Detect which cell encompasses the target text, then output its (x, y) center coordinate. 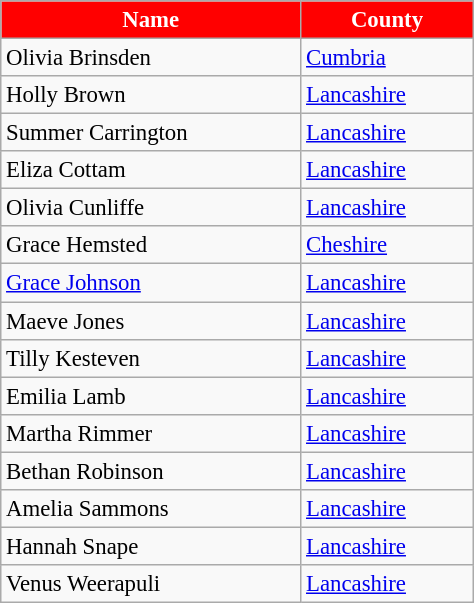
Hannah Snape (151, 546)
Maeve Jones (151, 321)
Eliza Cottam (151, 170)
Olivia Brinsden (151, 58)
Tilly Kesteven (151, 358)
Bethan Robinson (151, 471)
Grace Johnson (151, 283)
Cheshire (388, 245)
Emilia Lamb (151, 396)
Grace Hemsted (151, 245)
Olivia Cunliffe (151, 208)
Name (151, 20)
County (388, 20)
Martha Rimmer (151, 433)
Summer Carrington (151, 133)
Amelia Sammons (151, 509)
Venus Weerapuli (151, 584)
Holly Brown (151, 95)
Cumbria (388, 58)
